Find where the given text appears and provide that cell's center as (x, y) coordinate. 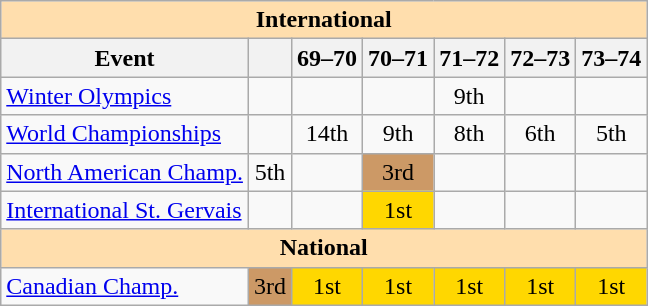
National (324, 248)
73–74 (612, 58)
71–72 (470, 58)
Event (125, 58)
14th (326, 134)
Winter Olympics (125, 96)
6th (540, 134)
International St. Gervais (125, 210)
International (324, 20)
69–70 (326, 58)
North American Champ. (125, 172)
70–71 (398, 58)
72–73 (540, 58)
World Championships (125, 134)
Canadian Champ. (125, 286)
8th (470, 134)
